Locate the cell with the specified text and output its [x, y] center coordinate. 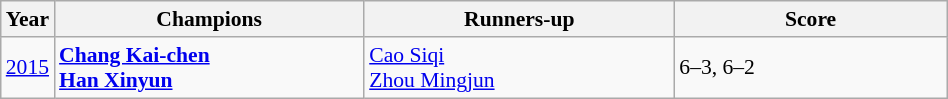
Cao Siqi Zhou Mingjun [519, 68]
6–3, 6–2 [810, 68]
Score [810, 19]
Chang Kai-chen Han Xinyun [209, 68]
Runners-up [519, 19]
Year [28, 19]
Champions [209, 19]
2015 [28, 68]
